Determine the [X, Y] coordinate at the center of the cell enclosing the given text.  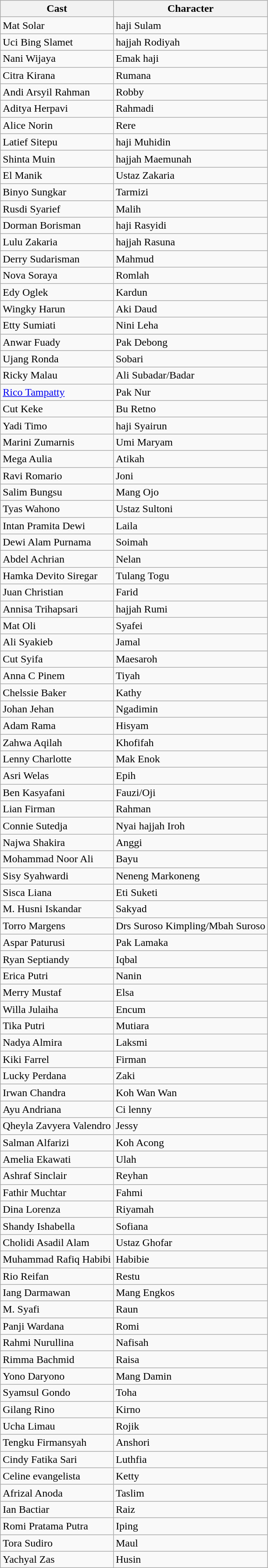
Ravi Romario [57, 475]
Rimma Bachmid [57, 1359]
Sisy Syahwardi [57, 876]
Character [190, 9]
Derry Sudarisman [57, 259]
Mega Aulia [57, 459]
hajjah Rodiyah [190, 42]
Rumana [190, 75]
Dewi Alam Purnama [57, 542]
Kirno [190, 1409]
Rio Reifan [57, 1276]
Citra Kirana [57, 75]
Merry Mustaf [57, 992]
Anwar Fuady [57, 342]
Andi Arsyil Rahman [57, 92]
Ian Bactiar [57, 1509]
Soimah [190, 542]
Ayu Andriana [57, 1109]
Cindy Fatika Sari [57, 1459]
Hisyam [190, 726]
Yono Daryono [57, 1376]
Johan Jehan [57, 709]
Latief Sitepu [57, 142]
Nadya Almira [57, 1043]
Salman Alfarizi [57, 1143]
Habibie [190, 1259]
Wingky Harun [57, 309]
Tarmizi [190, 192]
Mang Damin [190, 1376]
Encum [190, 1009]
Fahmi [190, 1193]
Chelssie Baker [57, 692]
M. Husni Iskandar [57, 909]
Qheyla Zavyera Valendro [57, 1126]
Hamka Devito Siregar [57, 576]
Ashraf Sinclair [57, 1176]
Sofiana [190, 1226]
Salim Bungsu [57, 492]
Raisa [190, 1359]
Raun [190, 1310]
Cast [57, 9]
Atikah [190, 459]
Cholidi Asadil Alam [57, 1242]
Marini Zumarnis [57, 442]
Irwan Chandra [57, 1093]
Celine evangelista [57, 1476]
Kiki Farrel [57, 1059]
Ujang Ronda [57, 359]
Tyas Wahono [57, 509]
Mohammad Noor Ali [57, 859]
Maesaroh [190, 659]
Syamsul Gondo [57, 1393]
M. Syafi [57, 1310]
Mang Engkos [190, 1293]
Sakyad [190, 909]
hajjah Maemunah [190, 159]
Ulah [190, 1159]
Robby [190, 92]
Pak Lamaka [190, 942]
El Manik [57, 175]
haji Sulam [190, 25]
Torro Margens [57, 926]
Malih [190, 209]
Etty Sumiati [57, 326]
Erica Putri [57, 976]
Yachyal Zas [57, 1560]
Zaki [190, 1076]
Alice Norin [57, 125]
Pak Nur [190, 392]
Joni [190, 475]
Ustaz Zakaria [190, 175]
Drs Suroso Kimpling/Mbah Suroso [190, 926]
Cut Syifa [57, 659]
Romlah [190, 276]
haji Rasyidi [190, 226]
Muhammad Rafiq Habibi [57, 1259]
Panji Wardana [57, 1326]
Mak Enok [190, 759]
Mat Oli [57, 626]
Nafisah [190, 1343]
Koh Acong [190, 1143]
Juan Christian [57, 592]
Taslim [190, 1493]
Husin [190, 1560]
Annisa Trihapsari [57, 609]
Romi Pratama Putra [57, 1526]
Mahmud [190, 259]
Iqbal [190, 959]
Ali Syakieb [57, 642]
Romi [190, 1326]
Gilang Rino [57, 1409]
Sisca Liana [57, 892]
Riyamah [190, 1209]
Binyo Sungkar [57, 192]
Ricky Malau [57, 375]
Ali Subadar/Badar [190, 375]
Adam Rama [57, 726]
Lian Firman [57, 809]
Afrizal Anoda [57, 1493]
Umi Maryam [190, 442]
Willa Julaiha [57, 1009]
Nanin [190, 976]
Rojik [190, 1426]
Fathir Muchtar [57, 1193]
Ci lenny [190, 1109]
Laila [190, 526]
Dina Lorenza [57, 1209]
Luthfia [190, 1459]
Anna C Pinem [57, 676]
Lucky Perdana [57, 1076]
Ucha Limau [57, 1426]
Connie Sutedja [57, 826]
hajjah Rasuna [190, 242]
Nini Leha [190, 326]
Tika Putri [57, 1026]
Yadi Timo [57, 425]
Reyhan [190, 1176]
Ustaz Ghofar [190, 1242]
Aki Daud [190, 309]
Ryan Septiandy [57, 959]
Emak haji [190, 59]
Mat Solar [57, 25]
Rere [190, 125]
Rusdi Syarief [57, 209]
Iping [190, 1526]
Neneng Markoneng [190, 876]
Anggi [190, 842]
Tulang Togu [190, 576]
Mang Ojo [190, 492]
Farid [190, 592]
Najwa Shakira [57, 842]
Rico Tampatty [57, 392]
Dorman Borisman [57, 226]
hajjah Rumi [190, 609]
Bu Retno [190, 409]
Nelan [190, 559]
Jessy [190, 1126]
Laksmi [190, 1043]
Restu [190, 1276]
Tiyah [190, 676]
Shandy Ishabella [57, 1226]
Rahmi Nurullina [57, 1343]
Firman [190, 1059]
Raiz [190, 1509]
Fauzi/Oji [190, 793]
Elsa [190, 992]
Pak Debong [190, 342]
Aspar Paturusi [57, 942]
Nova Soraya [57, 276]
Koh Wan Wan [190, 1093]
Jamal [190, 642]
Bayu [190, 859]
Ustaz Sultoni [190, 509]
Sobari [190, 359]
Asri Welas [57, 776]
Tengku Firmansyah [57, 1443]
Kathy [190, 692]
Syafei [190, 626]
Abdel Achrian [57, 559]
Rahmadi [190, 109]
Aditya Herpavi [57, 109]
Mutiara [190, 1026]
Lulu Zakaria [57, 242]
Tora Sudiro [57, 1543]
Edy Oglek [57, 292]
Ngadimin [190, 709]
Lenny Charlotte [57, 759]
Amelia Ekawati [57, 1159]
haji Muhidin [190, 142]
Eti Suketi [190, 892]
Rahman [190, 809]
Zahwa Aqilah [57, 743]
Ketty [190, 1476]
Epih [190, 776]
haji Syairun [190, 425]
Maul [190, 1543]
Nani Wijaya [57, 59]
Shinta Muin [57, 159]
Toha [190, 1393]
Kardun [190, 292]
Ben Kasyafani [57, 793]
Anshori [190, 1443]
Nyai hajjah Iroh [190, 826]
Khofifah [190, 743]
Cut Keke [57, 409]
Uci Bing Slamet [57, 42]
Iang Darmawan [57, 1293]
Intan Pramita Dewi [57, 526]
